Scan for the cell matching the given text and deliver its [X, Y] coordinate at center. 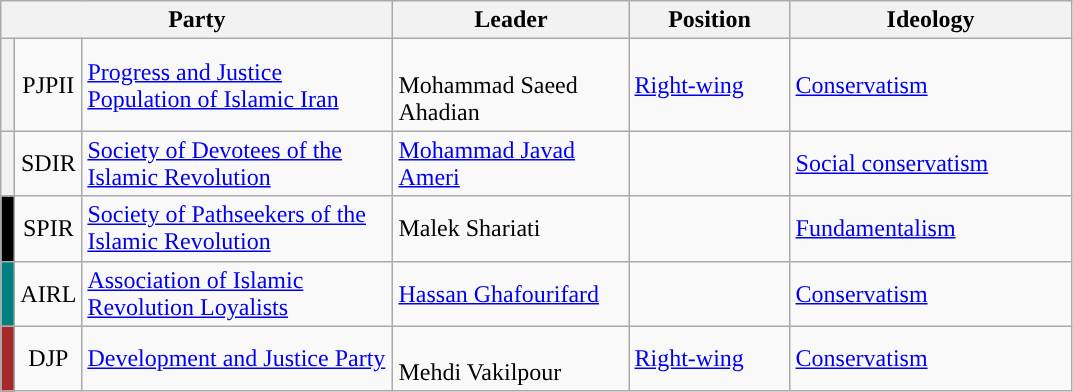
Progress and Justice Population of Islamic Iran [238, 85]
Ideology [930, 20]
Position [710, 20]
Mohammad Javad Ameri [511, 164]
Mohammad Saeed Ahadian [511, 85]
Social conservatism [930, 164]
PJPII [48, 85]
SDIR [48, 164]
Leader [511, 20]
Fundamentalism [930, 228]
Hassan Ghafourifard [511, 294]
Society of Pathseekers of the Islamic Revolution [238, 228]
DJP [48, 358]
Society of Devotees of the Islamic Revolution [238, 164]
Development and Justice Party [238, 358]
Mehdi Vakilpour [511, 358]
AIRL [48, 294]
Malek Shariati [511, 228]
Party [197, 20]
Association of Islamic Revolution Loyalists [238, 294]
SPIR [48, 228]
